Determine the [X, Y] coordinate at the center of the cell enclosing the given text.  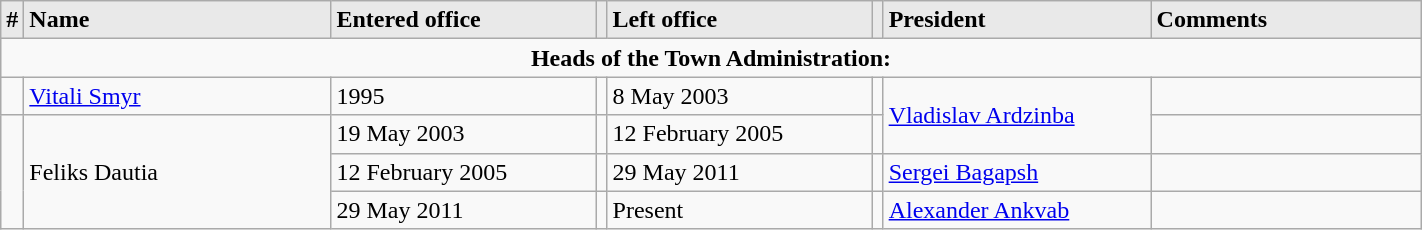
Heads of the Town Administration: [711, 58]
# [12, 20]
19 May 2003 [464, 134]
Vladislav Ardzinba [1017, 115]
Vitali Smyr [178, 96]
Left office [740, 20]
Present [740, 210]
Comments [1286, 20]
Alexander Ankvab [1017, 210]
Feliks Dautia [178, 172]
Entered office [464, 20]
President [1017, 20]
Name [178, 20]
8 May 2003 [740, 96]
1995 [464, 96]
Sergei Bagapsh [1017, 172]
